Detect which cell encompasses the target text, then output its [X, Y] center coordinate. 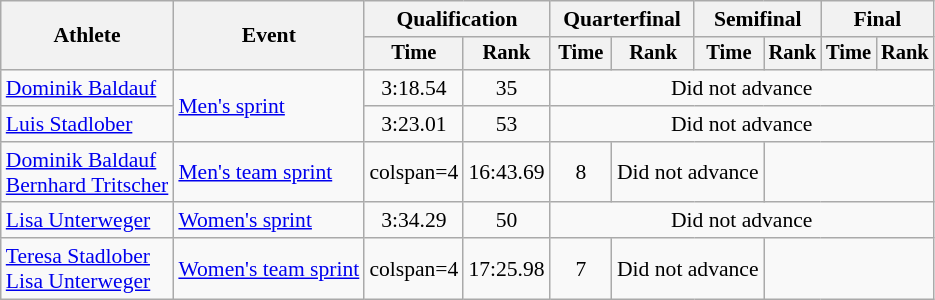
35 [506, 88]
53 [506, 124]
Teresa StadloberLisa Unterweger [88, 268]
Lisa Unterweger [88, 221]
3:18.54 [414, 88]
7 [581, 268]
Luis Stadlober [88, 124]
Men's team sprint [268, 172]
50 [506, 221]
Dominik Baldauf [88, 88]
Semifinal [758, 19]
Dominik BaldaufBernhard Tritscher [88, 172]
Men's sprint [268, 106]
8 [581, 172]
17:25.98 [506, 268]
3:34.29 [414, 221]
Qualification [456, 19]
16:43.69 [506, 172]
3:23.01 [414, 124]
Quarterfinal [622, 19]
Athlete [88, 36]
Final [877, 19]
Event [268, 36]
Women's team sprint [268, 268]
Women's sprint [268, 221]
